Scan for the cell matching the given text and deliver its (x, y) coordinate at center. 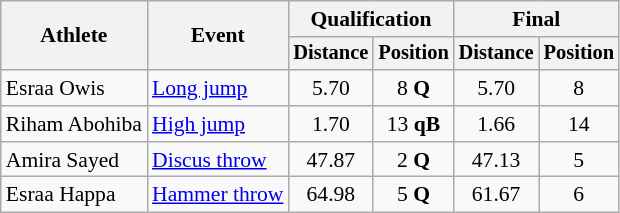
Long jump (218, 88)
Esraa Happa (74, 195)
High jump (218, 124)
Discus throw (218, 160)
Esraa Owis (74, 88)
47.87 (330, 160)
5 Q (413, 195)
6 (579, 195)
Final (536, 19)
5 (579, 160)
1.66 (496, 124)
Riham Abohiba (74, 124)
8 Q (413, 88)
61.67 (496, 195)
64.98 (330, 195)
Qualification (370, 19)
2 Q (413, 160)
8 (579, 88)
47.13 (496, 160)
Event (218, 36)
13 qB (413, 124)
Athlete (74, 36)
Hammer throw (218, 195)
14 (579, 124)
1.70 (330, 124)
Amira Sayed (74, 160)
